Locate the cell with the specified text and output its (X, Y) center coordinate. 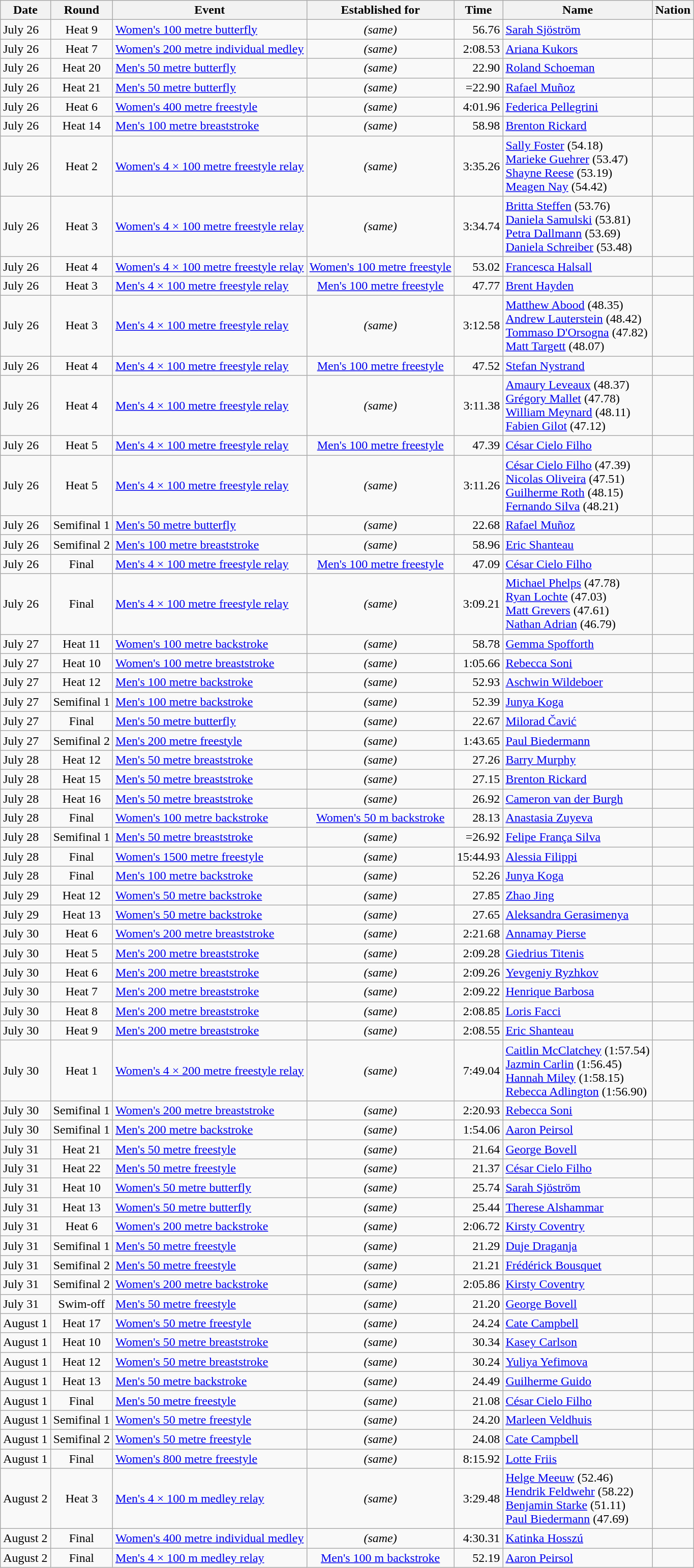
Caitlin McClatchey (1:57.54) Jazmin Carlin (1:56.45) Hannah Miley (1:58.15) Rebecca Adlington (1:56.90) (578, 1070)
Women's 200 metre individual medley (210, 49)
22.67 (478, 721)
2:09.26 (478, 973)
1:43.65 (478, 740)
52.93 (478, 682)
1:05.66 (478, 663)
2:21.68 (478, 934)
Heat 8 (81, 1011)
1:54.06 (478, 1130)
3:35.26 (478, 166)
Heat 2 (81, 166)
2:09.22 (478, 992)
47.39 (478, 446)
22.90 (478, 68)
52.39 (478, 702)
21.08 (478, 1400)
Amaury Leveaux (48.37) Grégory Mallet (47.78) William Meynard (48.11) Fabien Gilot (47.12) (578, 405)
Barry Murphy (578, 760)
28.13 (478, 818)
2:06.72 (478, 1227)
Marleen Veldhuis (578, 1420)
Kasey Carlson (578, 1342)
Federica Pellegrini (578, 107)
Men's 200 metre backstroke (210, 1130)
2:08.55 (478, 1030)
27.85 (478, 895)
Swim-off (81, 1304)
3:29.48 (478, 1499)
Felipe França Silva (578, 837)
Heat 20 (81, 68)
Women's 50 m backstroke (380, 818)
Heat 1 (81, 1070)
Therese Alshammar (578, 1207)
Henrique Barbosa (578, 992)
Name (578, 10)
Matthew Abood (48.35) Andrew Lauterstein (48.42) Tommaso D'Orsogna (47.82) Matt Targett (48.07) (578, 325)
27.26 (478, 760)
Time (478, 10)
Women's 400 metre freestyle (210, 107)
3:11.38 (478, 405)
Heat 15 (81, 779)
Aschwin Wildeboer (578, 682)
2:08.53 (478, 49)
Brent Hayden (578, 286)
Yuliya Yefimova (578, 1362)
Paul Biedermann (578, 740)
Yevgeniy Ryzhkov (578, 973)
Women's 4 × 200 metre freestyle relay (210, 1070)
22.68 (478, 525)
Francesca Halsall (578, 266)
4:01.96 (478, 107)
Giedrius Titenis (578, 953)
Roland Schoeman (578, 68)
Gemma Spofforth (578, 644)
52.19 (478, 1558)
Women's 800 metre freestyle (210, 1459)
27.15 (478, 779)
Britta Steffen (53.76) Daniela Samulski (53.81) Petra Dallmann (53.69) Daniela Schreiber (53.48) (578, 227)
30.34 (478, 1342)
Event (210, 10)
Guilherme Guido (578, 1381)
7:49.04 (478, 1070)
=22.90 (478, 87)
53.02 (478, 266)
Frédérick Bousquet (578, 1265)
25.74 (478, 1188)
21.64 (478, 1149)
58.78 (478, 644)
Women's 400 metre individual medley (210, 1539)
2:05.86 (478, 1284)
21.37 (478, 1169)
2:08.85 (478, 1011)
3:11.26 (478, 486)
24.24 (478, 1323)
César Cielo Filho (47.39) Nicolas Oliveira (47.51) Guilherme Roth (48.15) Fernando Silva (48.21) (578, 486)
Heat 14 (81, 126)
Women's 100 metre butterfly (210, 29)
Established for (380, 10)
26.92 (478, 798)
Ariana Kukors (578, 49)
30.24 (478, 1362)
Heat 11 (81, 644)
27.65 (478, 915)
8:15.92 (478, 1459)
Heat 17 (81, 1323)
25.44 (478, 1207)
Katinka Hosszú (578, 1539)
Men's 100 m backstroke (380, 1558)
Alessia Filippi (578, 857)
47.77 (478, 286)
3:09.21 (478, 604)
Loris Facci (578, 1011)
Women's 100 metre breaststroke (210, 663)
Sally Foster (54.18) Marieke Guehrer (53.47) Shayne Reese (53.19) Meagen Nay (54.42) (578, 166)
Zhao Jing (578, 895)
58.98 (478, 126)
Stefan Nystrand (578, 365)
52.26 (478, 876)
Nation (673, 10)
3:34.74 (478, 227)
47.52 (478, 365)
Duje Draganja (578, 1246)
Cameron van der Burgh (578, 798)
Michael Phelps (47.78) Ryan Lochte (47.03) Matt Grevers (47.61) Nathan Adrian (46.79) (578, 604)
Heat 16 (81, 798)
Annamay Pierse (578, 934)
21.21 (478, 1265)
2:09.28 (478, 953)
24.20 (478, 1420)
Men's 50 metre backstroke (210, 1381)
Lotte Friis (578, 1459)
Women's 1500 metre freestyle (210, 857)
56.76 (478, 29)
21.29 (478, 1246)
Aleksandra Gerasimenya (578, 915)
Round (81, 10)
Heat 22 (81, 1169)
2:20.93 (478, 1110)
Anastasia Zuyeva (578, 818)
21.20 (478, 1304)
24.08 (478, 1439)
Helge Meeuw (52.46)Hendrik Feldwehr (58.22)Benjamin Starke (51.11)Paul Biedermann (47.69) (578, 1499)
3:12.58 (478, 325)
24.49 (478, 1381)
47.09 (478, 564)
15:44.93 (478, 857)
Women's 100 metre freestyle (380, 266)
58.96 (478, 545)
=26.92 (478, 837)
Date (25, 10)
Milorad Čavić (578, 721)
Men's 200 metre freestyle (210, 740)
4:30.31 (478, 1539)
